Identify which cell holds the provided text, then report its (x, y) central coordinate. 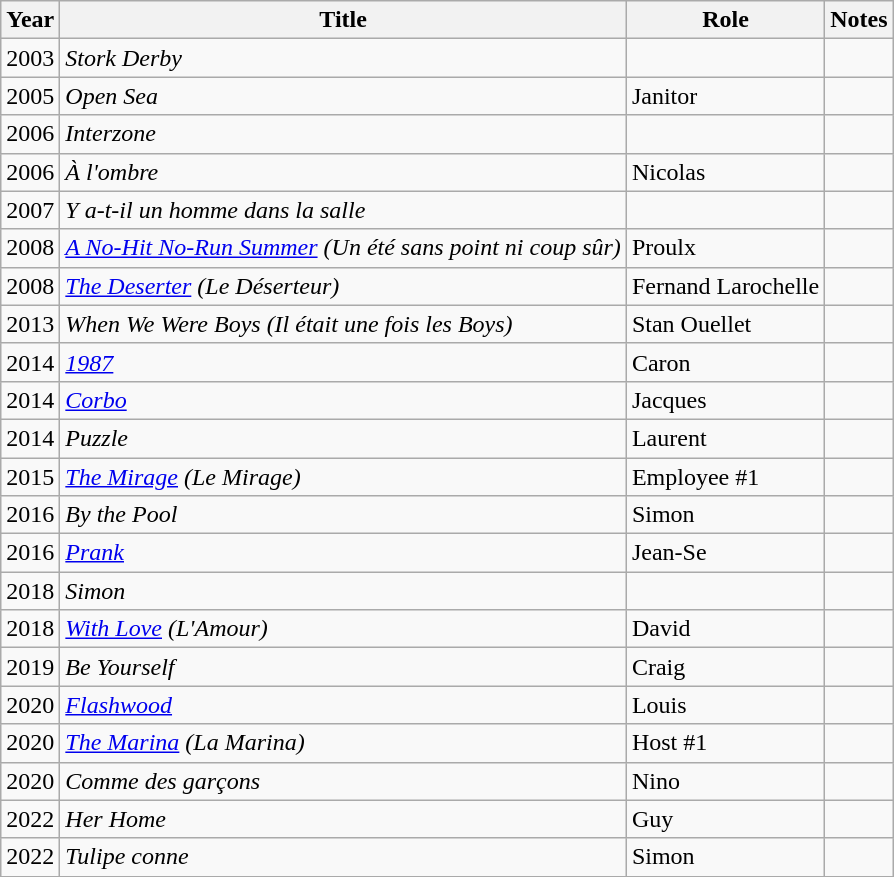
Caron (725, 362)
The Mirage (Le Mirage) (344, 477)
2003 (30, 58)
Comme des garçons (344, 781)
Guy (725, 819)
Prank (344, 553)
By the Pool (344, 515)
Jean-Se (725, 553)
Her Home (344, 819)
2005 (30, 96)
With Love (L'Amour) (344, 629)
Y a-t-il un homme dans la salle (344, 210)
David (725, 629)
1987 (344, 362)
Janitor (725, 96)
Host #1 (725, 743)
2015 (30, 477)
Puzzle (344, 438)
Title (344, 20)
Nicolas (725, 172)
Stan Ouellet (725, 324)
Louis (725, 705)
Flashwood (344, 705)
À l'ombre (344, 172)
Notes (859, 20)
The Marina (La Marina) (344, 743)
Corbo (344, 400)
Proulx (725, 248)
2007 (30, 210)
A No-Hit No-Run Summer (Un été sans point ni coup sûr) (344, 248)
Jacques (725, 400)
The Deserter (Le Déserteur) (344, 286)
Tulipe conne (344, 857)
Be Yourself (344, 667)
Role (725, 20)
Interzone (344, 134)
2019 (30, 667)
Year (30, 20)
Laurent (725, 438)
Employee #1 (725, 477)
Stork Derby (344, 58)
When We Were Boys (Il était une fois les Boys) (344, 324)
2013 (30, 324)
Open Sea (344, 96)
Craig (725, 667)
Nino (725, 781)
Fernand Larochelle (725, 286)
